Return (X, Y) of the center of cell containing provided text 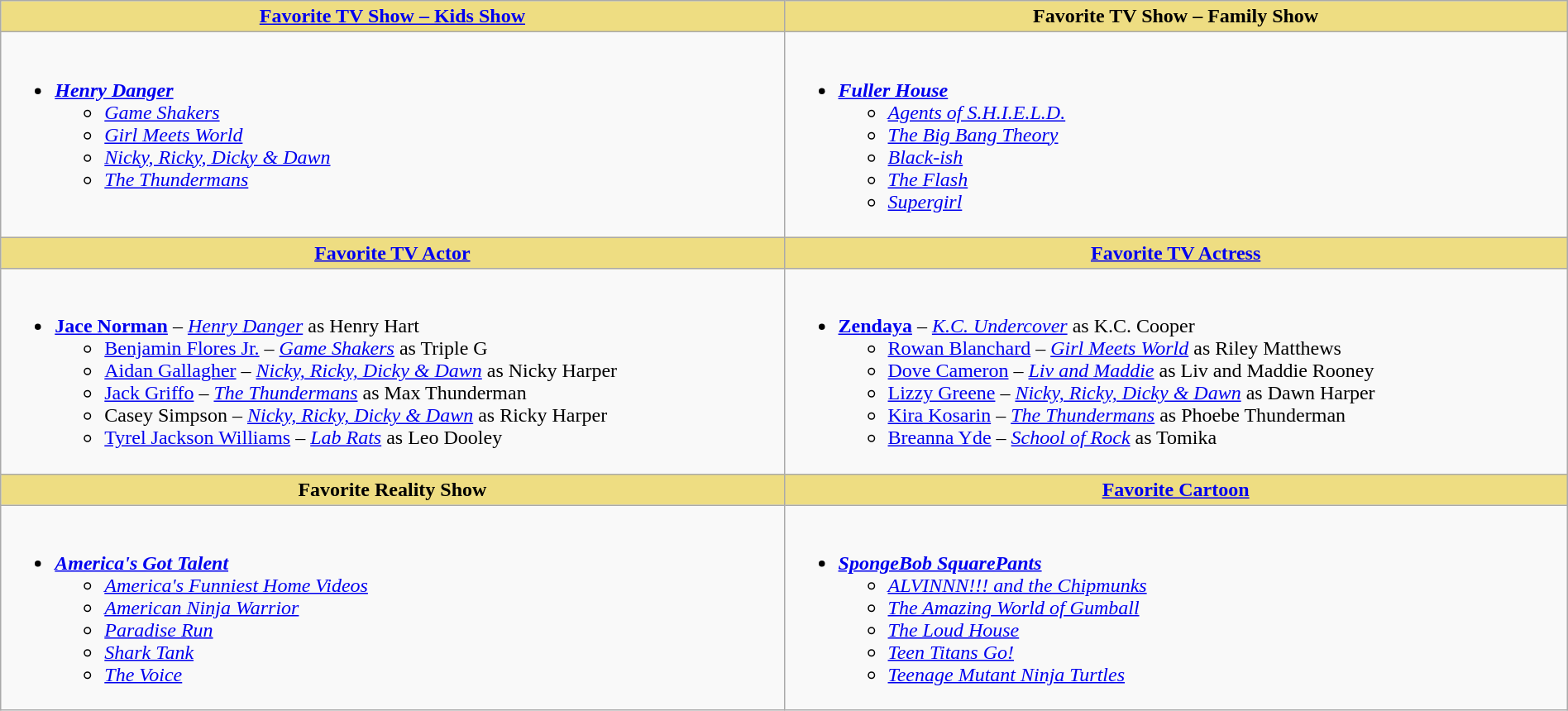
America's Got TalentAmerica's Funniest Home VideosAmerican Ninja WarriorParadise RunShark TankThe Voice (392, 608)
SpongeBob SquarePantsALVINNN!!! and the ChipmunksThe Amazing World of GumballThe Loud HouseTeen Titans Go!Teenage Mutant Ninja Turtles (1176, 608)
Fuller HouseAgents of S.H.I.E.L.D.The Big Bang TheoryBlack-ishThe FlashSupergirl (1176, 135)
Favorite Reality Show (392, 489)
Favorite TV Actor (392, 253)
Henry DangerGame ShakersGirl Meets WorldNicky, Ricky, Dicky & DawnThe Thundermans (392, 135)
Favorite Cartoon (1176, 489)
Favorite TV Actress (1176, 253)
Favorite TV Show – Family Show (1176, 17)
Favorite TV Show – Kids Show (392, 17)
